Extract the (X, Y) coordinate from the center of the cell holding the provided text.  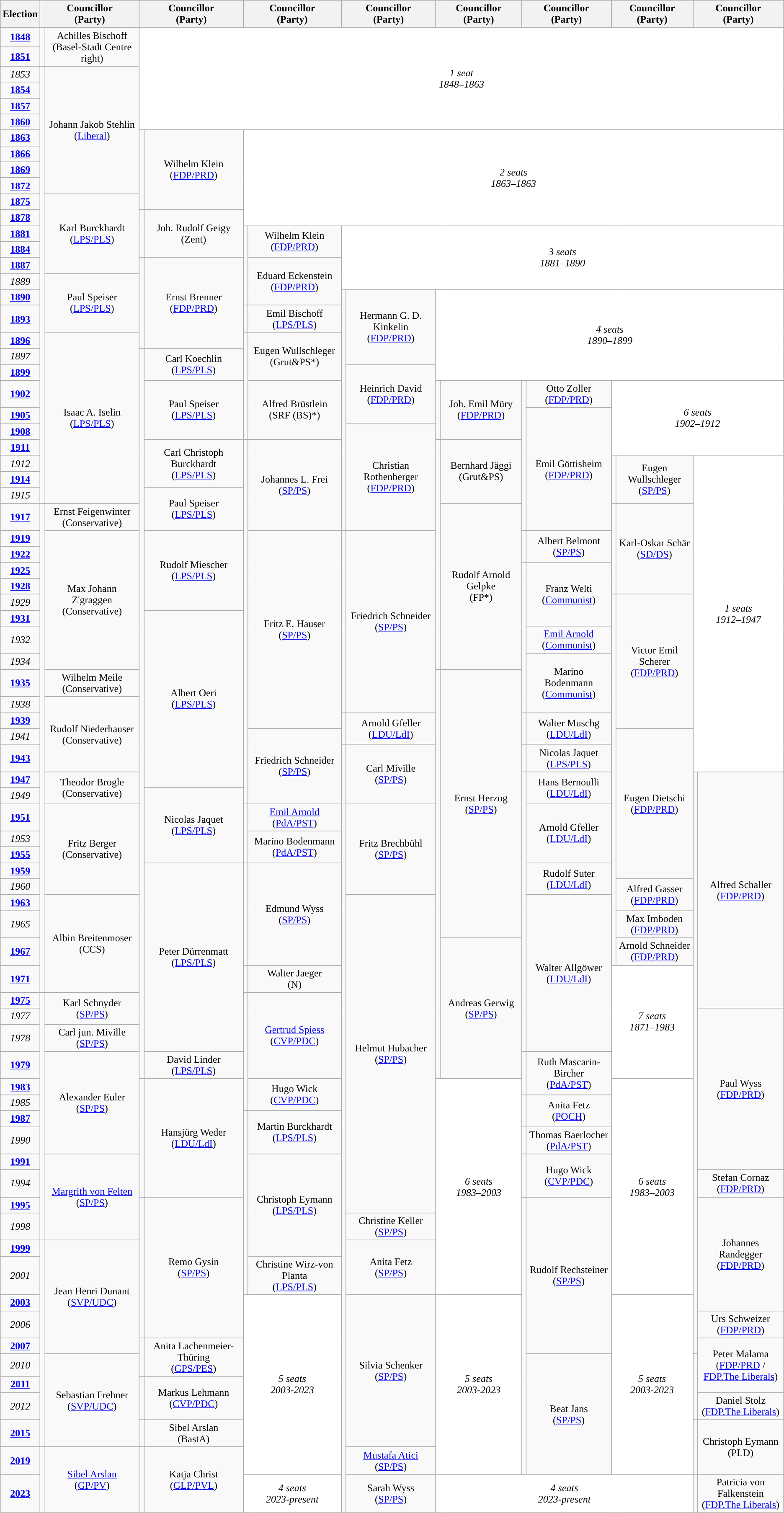
1975 (20, 1000)
Alfred Gasser(FDP/PRD) (655, 895)
1987 (20, 1118)
2007 (20, 1346)
1917 (20, 517)
2003 (20, 1303)
Rudolf Suter(LDU/LdI) (569, 879)
1922 (20, 555)
Alfred Schaller(FDP/PRD) (741, 890)
Sibel Arslan(GP/PV) (92, 1479)
Christoph Eymann(PLD) (741, 1447)
Achilles Bischoff(Basel-Stadt Centre right) (92, 47)
1985 (20, 1102)
1889 (20, 281)
2012 (20, 1406)
1919 (20, 539)
1848 (20, 37)
1928 (20, 586)
Patricia von Falkenstein(FDP.The Liberals) (741, 1493)
Remo Gysin(SP/PS) (193, 1268)
1912 (20, 463)
Karl Schnyder(SP/PS) (92, 1008)
1908 (20, 431)
1 seats1912–1947 (739, 613)
1911 (20, 447)
Urs Schweizer(FDP/PRD) (741, 1325)
Arnold Schneider(FDP/PRD) (655, 952)
Silvia Schenker(SP/PS) (391, 1371)
Albin Breitenmoser(CCS) (92, 943)
Sibel Arslan(BastA) (193, 1433)
Emil Arnold(PdA/PST) (295, 817)
Sebastian Frehner(SVP/UDC) (92, 1400)
Max Imboden(FDP/PRD) (655, 924)
Christoph Eymann(LPS/PLS) (295, 1205)
1990 (20, 1140)
2 seats1863–1863 (513, 178)
Margrith von Felten(SP/PS) (92, 1197)
1914 (20, 479)
1932 (20, 640)
Emil Arnold(Communist) (569, 640)
2006 (20, 1325)
1991 (20, 1162)
Beat Jans(SP/PS) (569, 1414)
1857 (20, 106)
Rudolf Rechsteiner(SP/PS) (569, 1275)
7 seats1871–1983 (652, 1022)
Carl Christoph Burckhardt(LPS/PLS) (193, 463)
Alfred Brüstlein(SRF (BS)*) (295, 410)
1887 (20, 266)
Victor Emil Scherer(FDP/PRD) (655, 661)
1884 (20, 250)
Carl Koechlin(LPS/PLS) (193, 364)
Walter Allgöwer(LDU/LdI) (569, 973)
Christine Wirz-von Planta(LPS/PLS) (295, 1275)
1999 (20, 1248)
1866 (20, 154)
Joh. Emil Müry(FDP/PRD) (481, 410)
Emil Göttisheim(FDP/PRD) (569, 469)
Emil Bischoff(LPS/PLS) (295, 319)
Marino Bodenmann(PdA/PST) (295, 847)
Peter Malama(FDP/PRD /FDP.The Liberals) (741, 1365)
Jean Henri Dunant(SVP/UDC) (92, 1297)
David Linder(LPS/PLS) (193, 1065)
Karl-Oskar Schär(SD/DS) (655, 549)
1960 (20, 887)
Sarah Wyss(SP/PS) (391, 1493)
6 seats1902–1912 (698, 418)
2023 (20, 1493)
Hermann G. D. Kinkelin(FDP/PRD) (391, 327)
1893 (20, 319)
1915 (20, 495)
1941 (20, 736)
2010 (20, 1365)
Fritz E. Hauser(SP/PS) (295, 630)
2015 (20, 1433)
Paul Wyss(FDP/PRD) (741, 1089)
1896 (20, 341)
Katja Christ(GLP/PVL) (193, 1479)
Mustafa Atici(SP/PS) (391, 1460)
Walter Jaeger(N) (295, 979)
Eugen Dietschi(FDP/PRD) (655, 803)
Fritz Brechbühl(SP/PS) (391, 849)
Election (20, 14)
Ruth Mascarin-Bircher(PdA/PST) (569, 1073)
1 seat1848–1863 (462, 79)
1899 (20, 372)
Marino Bodenmann(Communist) (569, 683)
1949 (20, 795)
2011 (20, 1384)
Hans Bernoulli(LDU/LdI) (569, 787)
Theodor Brogle(Conservative) (92, 787)
Edmund Wyss(SP/PS) (295, 914)
Otto Zoller(FDP/PRD) (569, 394)
1977 (20, 1016)
Karl Burckhardt(LPS/PLS) (92, 233)
Albert Oeri(LPS/PLS) (193, 699)
Hansjürg Weder(LDU/LdI) (193, 1138)
1853 (20, 74)
1872 (20, 186)
1897 (20, 356)
1951 (20, 817)
Johannes L. Frei(SP/PS) (295, 485)
1869 (20, 170)
Stefan Cornaz(FDP/PRD) (741, 1184)
1978 (20, 1038)
Johann Jakob Stehlin(Liberal) (92, 130)
1943 (20, 758)
Carl jun. Miville(SP/PS) (92, 1038)
Martin Burckhardt(LPS/PLS) (295, 1132)
1938 (20, 705)
Ernst Feigenwinter(Conservative) (92, 517)
Joh. Rudolf Geigy(Zent) (193, 233)
Bernhard Jäggi(Grut&PS) (481, 471)
1934 (20, 661)
1979 (20, 1065)
4 seats1890–1899 (610, 335)
Carl Miville(SP/PS) (391, 774)
Rudolf Miescher(LPS/PLS) (193, 571)
1994 (20, 1184)
1925 (20, 571)
1965 (20, 924)
1878 (20, 217)
Rudolf Arnold Gelpke(FP*) (481, 586)
Christian Rothenberger(FDP/PRD) (391, 477)
1902 (20, 394)
1939 (20, 720)
Thomas Baerlocher(PdA/PST) (569, 1140)
1971 (20, 979)
Gertrud Spiess(CVP/PDC) (295, 1035)
1863 (20, 138)
Andreas Gerwig(SP/PS) (481, 1008)
2019 (20, 1460)
Ernst Brenner(FDP/PRD) (193, 303)
1875 (20, 201)
Markus Lehmann(CVP/PDC) (193, 1398)
Anita Fetz(POCH) (569, 1110)
1963 (20, 903)
Daniel Stolz(FDP.The Liberals) (741, 1406)
Alexander Euler(SP/PS) (92, 1102)
Max Johann Z'graggen(Conservative) (92, 600)
Eduard Eckenstein(FDP/PRD) (295, 281)
1947 (20, 780)
2001 (20, 1275)
Peter Dürrenmatt(LPS/PLS) (193, 958)
1955 (20, 855)
Anita Lachenmeier-Thüring(GPS/PES) (193, 1357)
1860 (20, 122)
Heinrich David(FDP/PRD) (391, 394)
1959 (20, 871)
Franz Welti(Communist) (569, 594)
1890 (20, 297)
1935 (20, 683)
Fritz Berger(Conservative) (92, 849)
1995 (20, 1205)
1851 (20, 57)
1998 (20, 1226)
Isaac A. Iselin(LPS/PLS) (92, 418)
Wilhelm Meile(Conservative) (92, 683)
1881 (20, 233)
1953 (20, 839)
1905 (20, 416)
Christine Keller(SP/PS) (391, 1226)
Eugen Wullschleger(SP/PS) (655, 479)
1929 (20, 602)
Rudolf Niederhauser(Conservative) (92, 734)
Walter Muschg(LDU/LdI) (569, 728)
1854 (20, 90)
3 seats1881–1890 (563, 257)
1967 (20, 952)
1931 (20, 618)
Helmut Hubacher(SP/PS) (391, 1054)
Albert Belmont(SP/PS) (569, 547)
Eugen Wullschleger(Grut&PS*) (295, 356)
Anita Fetz(SP/PS) (391, 1268)
Johannes Randegger(FDP/PRD) (741, 1254)
1983 (20, 1087)
Ernst Herzog(SP/PS) (481, 803)
